Locate the cell with the specified text and output its [X, Y] center coordinate. 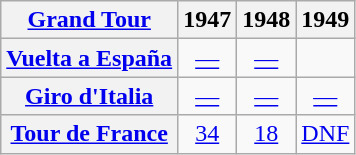
34 [208, 134]
18 [266, 134]
Tour de France [90, 134]
1947 [208, 20]
DNF [326, 134]
Grand Tour [90, 20]
Vuelta a España [90, 58]
1949 [326, 20]
1948 [266, 20]
Giro d'Italia [90, 96]
